Determine the (x, y) coordinate at the center of the cell enclosing the given text.  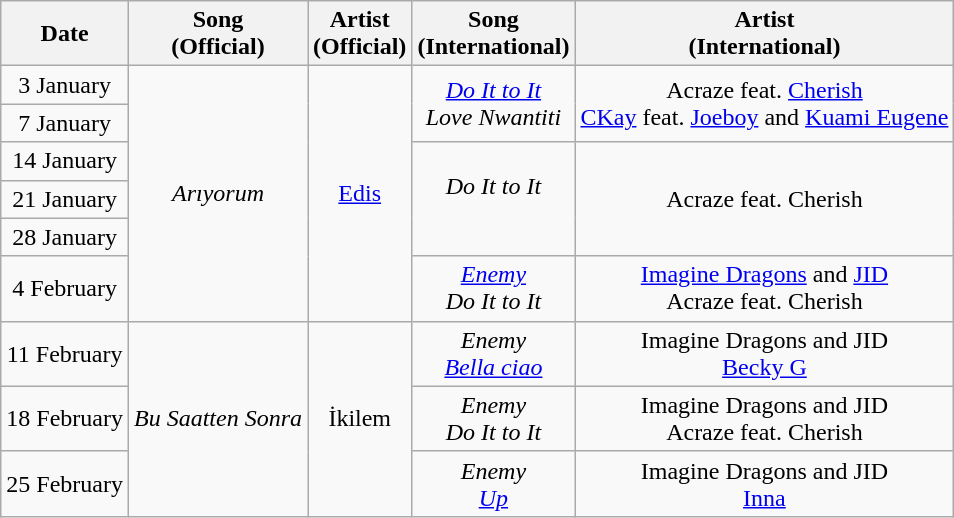
Edis (360, 194)
Enemy Up (494, 484)
3 January (65, 85)
14 January (65, 161)
Artist (International) (764, 34)
Imagine Dragons and JIDBecky G (764, 354)
28 January (65, 237)
Song(International) (494, 34)
İkilem (360, 418)
Imagine Dragons and JIDInna (764, 484)
18 February (65, 418)
Acraze feat. Cherish (764, 199)
Do It to It Love Nwantiti (494, 104)
Song(Official) (218, 34)
Acraze feat. CherishCKay feat. Joeboy and Kuami Eugene (764, 104)
Date (65, 34)
25 February (65, 484)
Bu Saatten Sonra (218, 418)
Do It to It (494, 199)
4 February (65, 288)
21 January (65, 199)
7 January (65, 123)
11 February (65, 354)
Artist(Official) (360, 34)
Arıyorum (218, 194)
Enemy Bella ciao (494, 354)
